Scan for the cell matching the given text and deliver its (X, Y) coordinate at center. 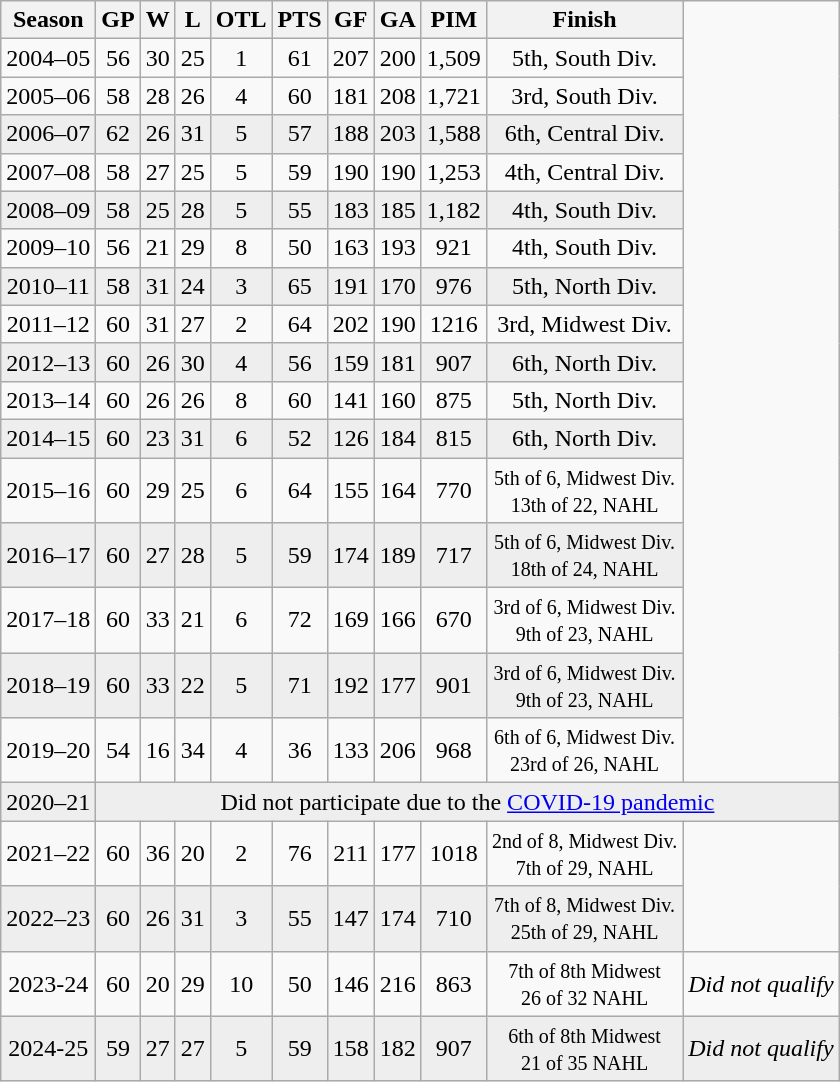
2023-24 (48, 984)
155 (350, 490)
2005–06 (48, 96)
968 (454, 750)
147 (350, 918)
211 (350, 854)
7th of 8th Midwest26 of 32 NAHL (584, 984)
2020–21 (48, 802)
2011–12 (48, 324)
2018–19 (48, 686)
203 (398, 134)
L (192, 20)
2012–13 (48, 362)
2013–14 (48, 400)
54 (118, 750)
1,182 (454, 210)
188 (350, 134)
5th, South Div. (584, 58)
10 (241, 984)
770 (454, 490)
OTL (241, 20)
24 (192, 286)
2015–16 (48, 490)
166 (398, 620)
Finish (584, 20)
2007–08 (48, 172)
6th, Central Div. (584, 134)
863 (454, 984)
202 (350, 324)
164 (398, 490)
146 (350, 984)
1018 (454, 854)
717 (454, 556)
191 (350, 286)
193 (398, 248)
207 (350, 58)
4th, Central Div. (584, 172)
2009–10 (48, 248)
2021–22 (48, 854)
189 (398, 556)
163 (350, 248)
65 (300, 286)
183 (350, 210)
GA (398, 20)
208 (398, 96)
126 (350, 438)
72 (300, 620)
2022–23 (48, 918)
GF (350, 20)
62 (118, 134)
2017–18 (48, 620)
200 (398, 58)
23 (158, 438)
670 (454, 620)
2019–20 (48, 750)
34 (192, 750)
2nd of 8, Midwest Div.7th of 29, NAHL (584, 854)
1216 (454, 324)
901 (454, 686)
133 (350, 750)
76 (300, 854)
Did not participate due to the COVID-19 pandemic (468, 802)
1,253 (454, 172)
1,509 (454, 58)
2008–09 (48, 210)
Season (48, 20)
185 (398, 210)
5th of 6, Midwest Div.13th of 22, NAHL (584, 490)
1,721 (454, 96)
3rd, Midwest Div. (584, 324)
6th of 6, Midwest Div.23rd of 26, NAHL (584, 750)
158 (350, 1048)
2006–07 (48, 134)
184 (398, 438)
GP (118, 20)
71 (300, 686)
170 (398, 286)
6th of 8th Midwest21 of 35 NAHL (584, 1048)
976 (454, 286)
PTS (300, 20)
216 (398, 984)
22 (192, 686)
61 (300, 58)
182 (398, 1048)
52 (300, 438)
2024-25 (48, 1048)
2010–11 (48, 286)
W (158, 20)
PIM (454, 20)
2016–17 (48, 556)
192 (350, 686)
710 (454, 918)
7th of 8, Midwest Div.25th of 29, NAHL (584, 918)
141 (350, 400)
2014–15 (48, 438)
160 (398, 400)
875 (454, 400)
3rd, South Div. (584, 96)
815 (454, 438)
2004–05 (48, 58)
57 (300, 134)
921 (454, 248)
5th of 6, Midwest Div.18th of 24, NAHL (584, 556)
206 (398, 750)
1 (241, 58)
1,588 (454, 134)
159 (350, 362)
169 (350, 620)
16 (158, 750)
